Determine the (X, Y) coordinate at the center of the cell enclosing the given text.  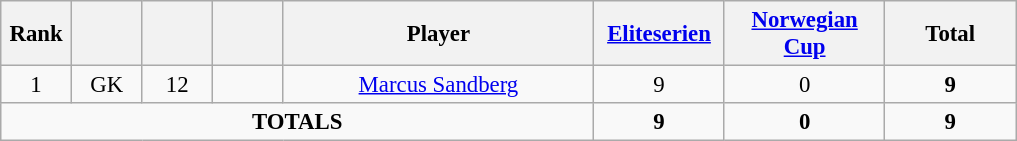
1 (36, 85)
Norwegian Cup (804, 34)
12 (178, 85)
Marcus Sandberg (438, 85)
Eliteserien (660, 34)
Player (438, 34)
TOTALS (298, 122)
Rank (36, 34)
GK (106, 85)
Total (950, 34)
